Detect which cell encompasses the target text, then output its [x, y] center coordinate. 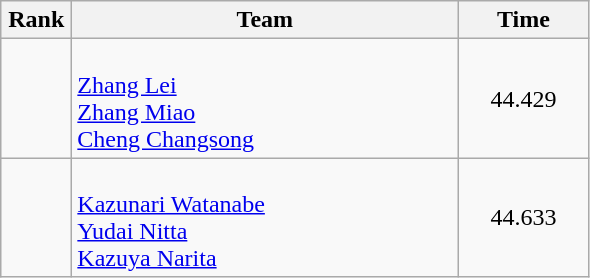
Rank [36, 20]
44.429 [524, 98]
44.633 [524, 218]
Kazunari WatanabeYudai NittaKazuya Narita [265, 218]
Zhang LeiZhang MiaoCheng Changsong [265, 98]
Time [524, 20]
Team [265, 20]
